Scan for the cell matching the given text and deliver its (X, Y) coordinate at center. 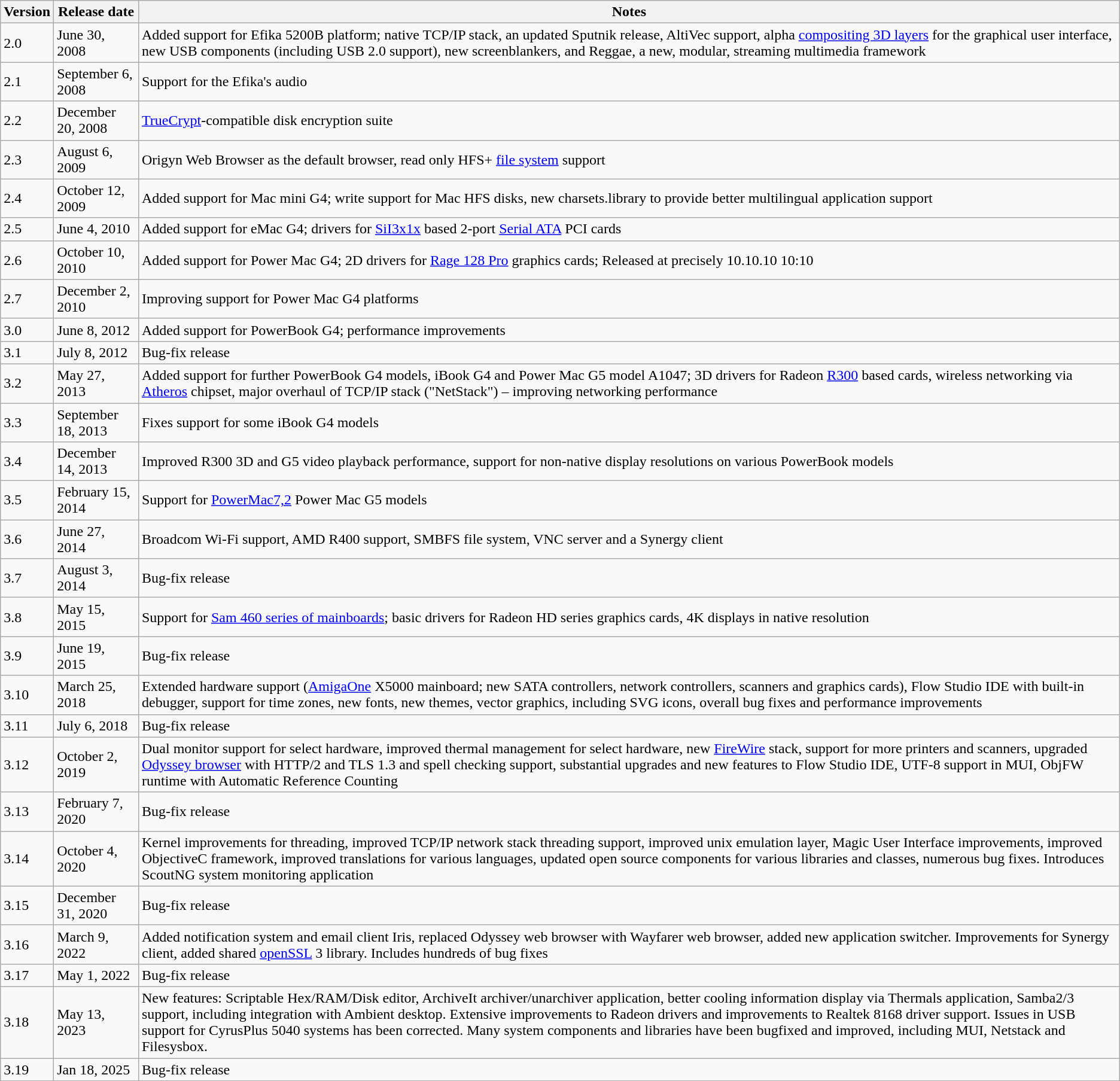
September 6, 2008 (96, 81)
October 2, 2019 (96, 765)
May 13, 2023 (96, 1022)
3.7 (28, 578)
June 19, 2015 (96, 656)
May 27, 2013 (96, 383)
2.4 (28, 199)
2.3 (28, 159)
TrueCrypt-compatible disk encryption suite (629, 121)
June 30, 2008 (96, 43)
Support for the Efika's audio (629, 81)
Support for Sam 460 series of mainboards; basic drivers for Radeon HD series graphics cards, 4K displays in native resolution (629, 617)
3.17 (28, 975)
3.11 (28, 726)
July 6, 2018 (96, 726)
February 15, 2014 (96, 500)
Version (28, 12)
3.15 (28, 906)
Added support for eMac G4; drivers for SiI3x1x based 2-port Serial ATA PCI cards (629, 229)
3.6 (28, 540)
December 14, 2013 (96, 462)
August 6, 2009 (96, 159)
3.5 (28, 500)
March 9, 2022 (96, 944)
2.2 (28, 121)
June 27, 2014 (96, 540)
June 8, 2012 (96, 330)
3.18 (28, 1022)
3.8 (28, 617)
Fixes support for some iBook G4 models (629, 422)
Added support for Power Mac G4; 2D drivers for Rage 128 Pro graphics cards; Released at precisely 10.10.10 10:10 (629, 260)
3.0 (28, 330)
3.1 (28, 352)
Added support for Mac mini G4; write support for Mac HFS disks, new charsets.library to provide better multilingual application support (629, 199)
Notes (629, 12)
October 12, 2009 (96, 199)
Release date (96, 12)
Support for PowerMac7,2 Power Mac G5 models (629, 500)
2.1 (28, 81)
3.3 (28, 422)
Origyn Web Browser as the default browser, read only HFS+ file system support (629, 159)
September 18, 2013 (96, 422)
Jan 18, 2025 (96, 1069)
3.19 (28, 1069)
3.16 (28, 944)
2.7 (28, 299)
3.10 (28, 695)
July 8, 2012 (96, 352)
December 2, 2010 (96, 299)
3.12 (28, 765)
May 15, 2015 (96, 617)
3.14 (28, 858)
May 1, 2022 (96, 975)
2.0 (28, 43)
October 4, 2020 (96, 858)
Improving support for Power Mac G4 platforms (629, 299)
3.2 (28, 383)
3.13 (28, 811)
Broadcom Wi-Fi support, AMD R400 support, SMBFS file system, VNC server and a Synergy client (629, 540)
August 3, 2014 (96, 578)
March 25, 2018 (96, 695)
Improved R300 3D and G5 video playback performance, support for non-native display resolutions on various PowerBook models (629, 462)
February 7, 2020 (96, 811)
October 10, 2010 (96, 260)
Added support for PowerBook G4; performance improvements (629, 330)
2.5 (28, 229)
December 31, 2020 (96, 906)
2.6 (28, 260)
December 20, 2008 (96, 121)
3.9 (28, 656)
June 4, 2010 (96, 229)
3.4 (28, 462)
